Search for the cell housing the specified text and yield its [x, y] center coordinate. 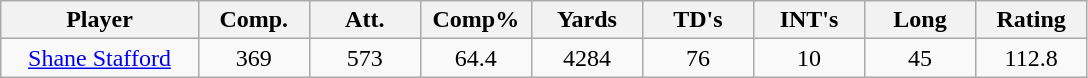
INT's [808, 20]
Player [100, 20]
45 [920, 58]
4284 [586, 58]
Yards [586, 20]
Comp. [254, 20]
10 [808, 58]
573 [364, 58]
Att. [364, 20]
Shane Stafford [100, 58]
Rating [1032, 20]
76 [698, 58]
TD's [698, 20]
Comp% [476, 20]
112.8 [1032, 58]
64.4 [476, 58]
Long [920, 20]
369 [254, 58]
